Scan for the cell matching the given text and deliver its (x, y) coordinate at center. 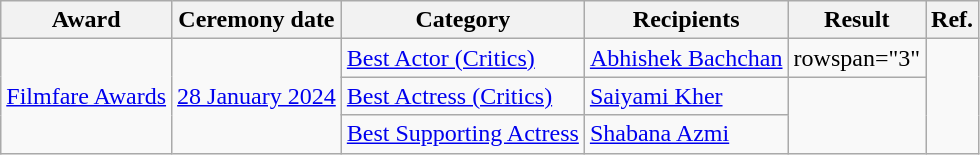
Recipients (686, 20)
Result (857, 20)
Saiyami Kher (686, 96)
Ceremony date (257, 20)
28 January 2024 (257, 96)
Award (86, 20)
Best Actor (Critics) (462, 58)
Best Actress (Critics) (462, 96)
Shabana Azmi (686, 134)
Filmfare Awards (86, 96)
Best Supporting Actress (462, 134)
Ref. (952, 20)
Category (462, 20)
rowspan="3" (857, 58)
Abhishek Bachchan (686, 58)
